Search for the cell housing the specified text and yield its [x, y] center coordinate. 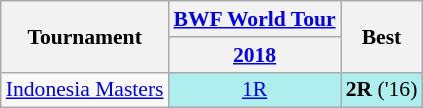
1R [255, 90]
2018 [255, 55]
BWF World Tour [255, 19]
2R ('16) [382, 90]
Tournament [85, 36]
Best [382, 36]
Indonesia Masters [85, 90]
